From the cell containing the given text, extract its center point as (x, y) coordinate. 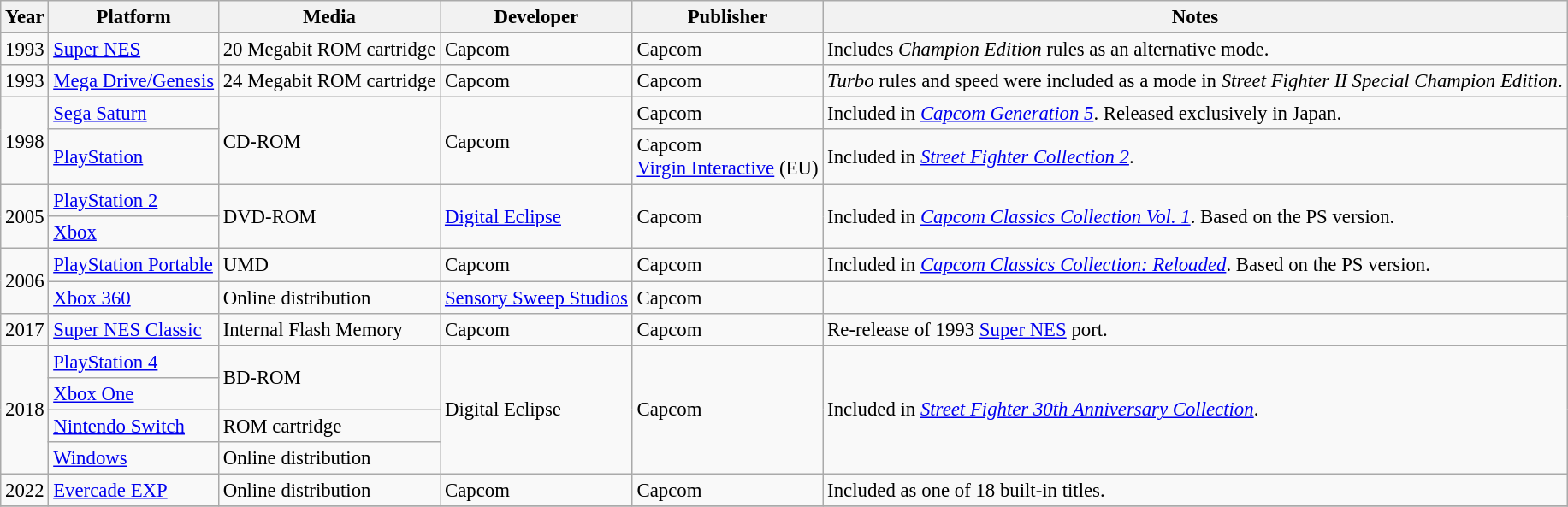
Platform (133, 17)
2006 (25, 280)
2018 (25, 410)
Included as one of 18 built-in titles. (1195, 490)
1998 (25, 141)
Developer (537, 17)
Sega Saturn (133, 114)
Xbox (133, 233)
PlayStation 2 (133, 201)
PlayStation (133, 157)
Internal Flash Memory (328, 329)
Publisher (727, 17)
Included in Street Fighter Collection 2. (1195, 157)
Windows (133, 458)
Xbox One (133, 393)
Included in Capcom Classics Collection Vol. 1. Based on the PS version. (1195, 217)
24 Megabit ROM cartridge (328, 81)
Year (25, 17)
Included in Street Fighter 30th Anniversary Collection. (1195, 410)
Re-release of 1993 Super NES port. (1195, 329)
Nintendo Switch (133, 426)
BD-ROM (328, 378)
2022 (25, 490)
Super NES (133, 50)
Xbox 360 (133, 298)
Included in Capcom Classics Collection: Reloaded. Based on the PS version. (1195, 265)
ROM cartridge (328, 426)
Media (328, 17)
UMD (328, 265)
Super NES Classic (133, 329)
Turbo rules and speed were included as a mode in Street Fighter II Special Champion Edition. (1195, 81)
PlayStation Portable (133, 265)
Evercade EXP (133, 490)
Mega Drive/Genesis (133, 81)
2017 (25, 329)
PlayStation 4 (133, 362)
Capcom Virgin Interactive (EU) (727, 157)
Included in Capcom Generation 5. Released exclusively in Japan. (1195, 114)
2005 (25, 217)
20 Megabit ROM cartridge (328, 50)
Includes Champion Edition rules as an alternative mode. (1195, 50)
Sensory Sweep Studios (537, 298)
Notes (1195, 17)
CD-ROM (328, 141)
DVD-ROM (328, 217)
